Capture the cell that displays the provided text and extract its (X, Y) central coordinate. 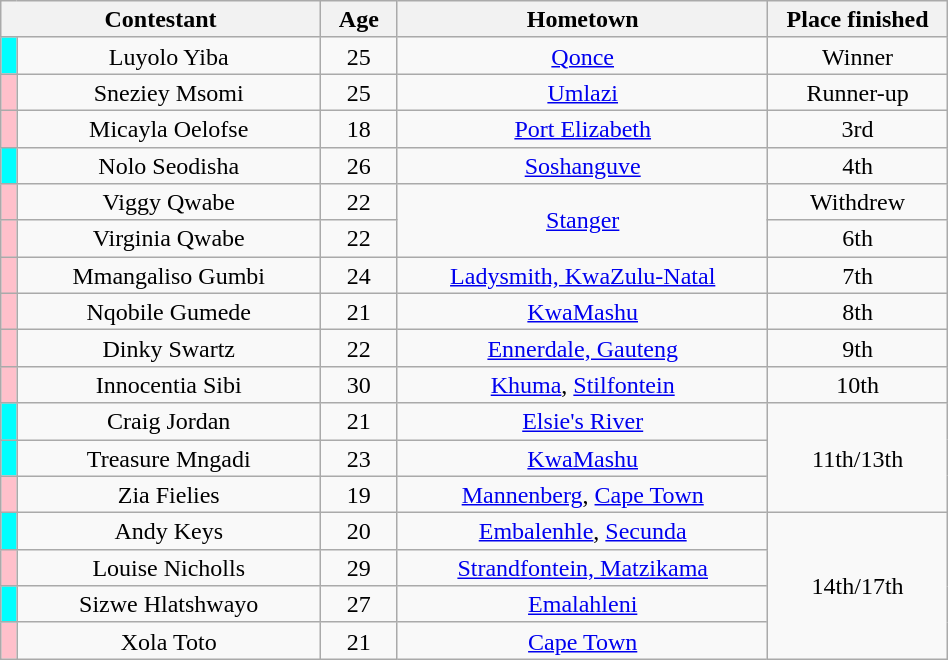
Cape Town (582, 640)
3rd (858, 128)
6th (858, 238)
Elsie's River (582, 422)
Sneziey Msomi (168, 92)
Sizwe Hlatshwayo (168, 604)
Virginia Qwabe (168, 238)
7th (858, 276)
Mannenberg, Cape Town (582, 494)
Zia Fielies (168, 494)
Stanger (582, 220)
9th (858, 348)
Umlazi (582, 92)
Winner (858, 56)
20 (358, 532)
Micayla Oelofse (168, 128)
27 (358, 604)
Hometown (582, 20)
Andy Keys (168, 532)
18 (358, 128)
Nqobile Gumede (168, 312)
Treasure Mngadi (168, 458)
Ennerdale, Gauteng (582, 348)
Viggy Qwabe (168, 202)
Qonce (582, 56)
Xola Toto (168, 640)
Age (358, 20)
Ladysmith, KwaZulu-Natal (582, 276)
Soshanguve (582, 166)
30 (358, 384)
Withdrew (858, 202)
Strandfontein, Matzikama (582, 568)
Louise Nicholls (168, 568)
Khuma, Stilfontein (582, 384)
10th (858, 384)
Dinky Swartz (168, 348)
Mmangaliso Gumbi (168, 276)
Runner-up (858, 92)
26 (358, 166)
29 (358, 568)
11th/13th (858, 458)
Emalahleni (582, 604)
Place finished (858, 20)
4th (858, 166)
Embalenhle, Secunda (582, 532)
Luyolo Yiba (168, 56)
24 (358, 276)
Nolo Seodisha (168, 166)
Craig Jordan (168, 422)
14th/17th (858, 586)
Port Elizabeth (582, 128)
Innocentia Sibi (168, 384)
23 (358, 458)
Contestant (160, 20)
8th (858, 312)
19 (358, 494)
